For the text-containing cell, return its midpoint in [x, y] coordinate format. 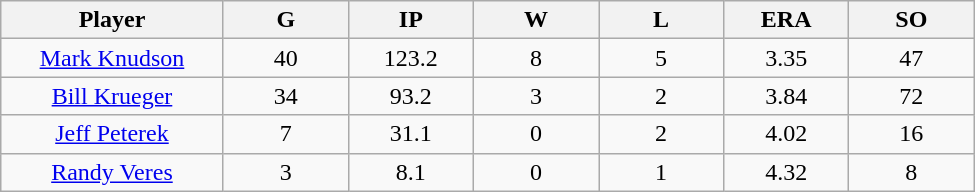
4.32 [786, 172]
3.35 [786, 58]
7 [286, 134]
W [536, 20]
8.1 [410, 172]
1 [662, 172]
Bill Krueger [112, 96]
40 [286, 58]
34 [286, 96]
5 [662, 58]
123.2 [410, 58]
31.1 [410, 134]
G [286, 20]
3.84 [786, 96]
L [662, 20]
47 [912, 58]
Mark Knudson [112, 58]
16 [912, 134]
ERA [786, 20]
IP [410, 20]
SO [912, 20]
Randy Veres [112, 172]
72 [912, 96]
4.02 [786, 134]
93.2 [410, 96]
Player [112, 20]
Jeff Peterek [112, 134]
